For the text-containing cell, return its midpoint in (x, y) coordinate format. 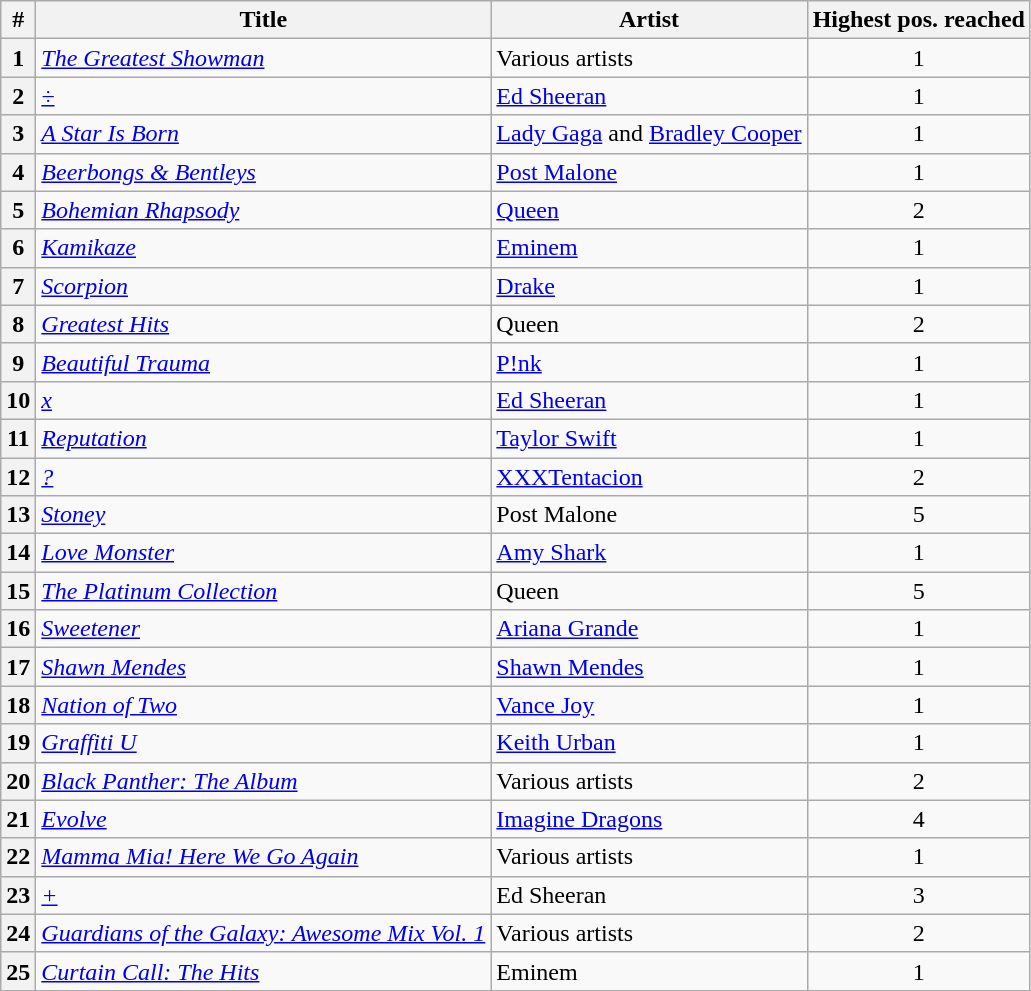
Greatest Hits (264, 324)
Highest pos. reached (918, 20)
25 (18, 971)
÷ (264, 96)
16 (18, 629)
17 (18, 667)
9 (18, 362)
# (18, 20)
Keith Urban (649, 743)
+ (264, 895)
Curtain Call: The Hits (264, 971)
Amy Shark (649, 553)
x (264, 400)
P!nk (649, 362)
22 (18, 857)
13 (18, 515)
The Greatest Showman (264, 58)
7 (18, 286)
11 (18, 438)
Stoney (264, 515)
23 (18, 895)
? (264, 477)
Reputation (264, 438)
Imagine Dragons (649, 819)
15 (18, 591)
Sweetener (264, 629)
12 (18, 477)
10 (18, 400)
20 (18, 781)
8 (18, 324)
Kamikaze (264, 248)
Vance Joy (649, 705)
Ariana Grande (649, 629)
Lady Gaga and Bradley Cooper (649, 134)
Bohemian Rhapsody (264, 210)
21 (18, 819)
XXXTentacion (649, 477)
Black Panther: The Album (264, 781)
Scorpion (264, 286)
Beerbongs & Bentleys (264, 172)
Love Monster (264, 553)
Mamma Mia! Here We Go Again (264, 857)
Beautiful Trauma (264, 362)
Graffiti U (264, 743)
Evolve (264, 819)
Guardians of the Galaxy: Awesome Mix Vol. 1 (264, 933)
A Star Is Born (264, 134)
Title (264, 20)
Artist (649, 20)
Drake (649, 286)
24 (18, 933)
19 (18, 743)
The Platinum Collection (264, 591)
6 (18, 248)
Taylor Swift (649, 438)
18 (18, 705)
Nation of Two (264, 705)
14 (18, 553)
